Identify which cell holds the provided text, then report its (X, Y) central coordinate. 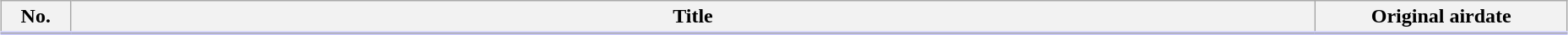
No. (35, 17)
Title (693, 17)
Original airdate (1441, 17)
